Extract the [x, y] coordinate from the center of the cell holding the provided text.  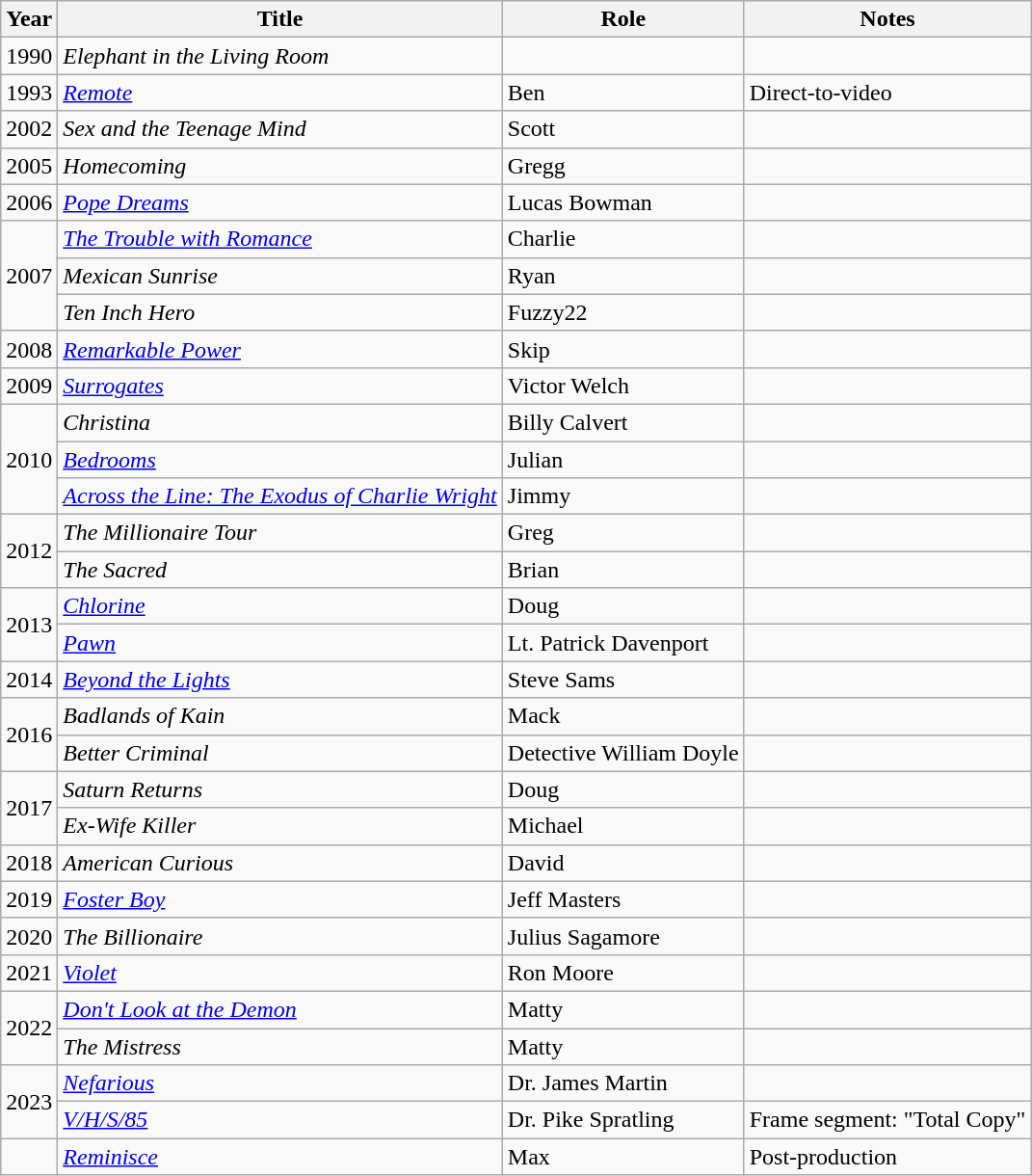
Jimmy [622, 496]
Post-production [887, 1157]
Victor Welch [622, 386]
Michael [622, 826]
2007 [29, 276]
Max [622, 1157]
Pope Dreams [279, 202]
The Sacred [279, 570]
Bedrooms [279, 460]
Gregg [622, 166]
Fuzzy22 [622, 312]
2021 [29, 973]
Surrogates [279, 386]
Better Criminal [279, 753]
American Curious [279, 863]
2023 [29, 1102]
Chlorine [279, 606]
2005 [29, 166]
Remarkable Power [279, 349]
Role [622, 19]
Violet [279, 973]
Julius Sagamore [622, 936]
2006 [29, 202]
Frame segment: "Total Copy" [887, 1120]
Ryan [622, 276]
2019 [29, 899]
Lt. Patrick Davenport [622, 643]
Greg [622, 533]
Don't Look at the Demon [279, 1009]
Reminisce [279, 1157]
Across the Line: The Exodus of Charlie Wright [279, 496]
Dr. Pike Spratling [622, 1120]
Billy Calvert [622, 422]
2014 [29, 680]
David [622, 863]
Mexican Sunrise [279, 276]
The Millionaire Tour [279, 533]
2022 [29, 1028]
Ron Moore [622, 973]
Skip [622, 349]
Elephant in the Living Room [279, 56]
Julian [622, 460]
2010 [29, 459]
Homecoming [279, 166]
Sex and the Teenage Mind [279, 129]
Ben [622, 93]
Christina [279, 422]
Pawn [279, 643]
1993 [29, 93]
2008 [29, 349]
2013 [29, 625]
2018 [29, 863]
Detective William Doyle [622, 753]
2009 [29, 386]
2002 [29, 129]
Steve Sams [622, 680]
V/H/S/85 [279, 1120]
The Trouble with Romance [279, 239]
Ex-Wife Killer [279, 826]
Nefarious [279, 1083]
The Mistress [279, 1046]
Charlie [622, 239]
Title [279, 19]
Brian [622, 570]
Beyond the Lights [279, 680]
Notes [887, 19]
2016 [29, 735]
Jeff Masters [622, 899]
2017 [29, 808]
Dr. James Martin [622, 1083]
Lucas Bowman [622, 202]
Year [29, 19]
2012 [29, 551]
Ten Inch Hero [279, 312]
1990 [29, 56]
2020 [29, 936]
Remote [279, 93]
Foster Boy [279, 899]
Saturn Returns [279, 789]
Direct-to-video [887, 93]
The Billionaire [279, 936]
Mack [622, 716]
Badlands of Kain [279, 716]
Scott [622, 129]
